Detect which cell encompasses the target text, then output its [X, Y] center coordinate. 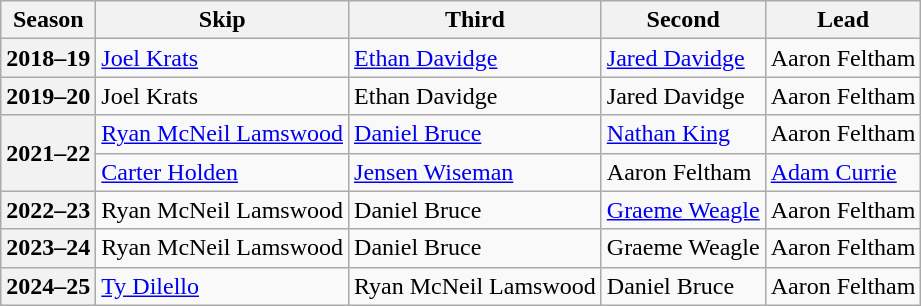
Ty Dilello [222, 286]
Second [683, 20]
Lead [843, 20]
Carter Holden [222, 172]
2022–23 [48, 210]
2024–25 [48, 286]
2019–20 [48, 96]
Nathan King [683, 134]
Third [476, 20]
2018–19 [48, 58]
2023–24 [48, 248]
Skip [222, 20]
Jensen Wiseman [476, 172]
Adam Currie [843, 172]
2021–22 [48, 153]
Season [48, 20]
